From the cell containing the given text, extract its center point as (X, Y) coordinate. 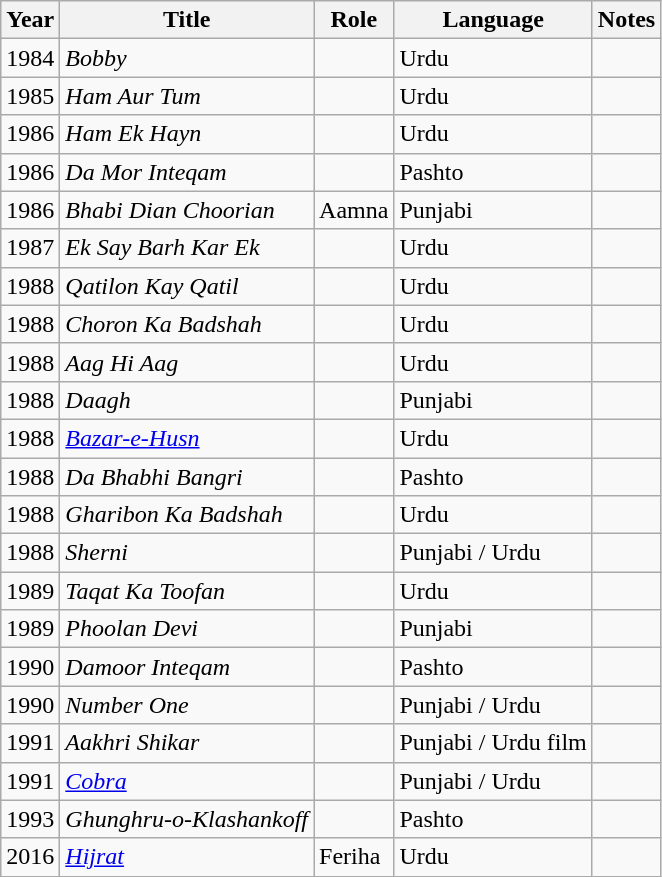
Ham Aur Tum (187, 96)
Aag Hi Aag (187, 362)
Title (187, 20)
Daagh (187, 400)
Damoor Inteqam (187, 667)
1993 (30, 819)
Bhabi Dian Choorian (187, 210)
Ghunghru-o-Klashankoff (187, 819)
1985 (30, 96)
Feriha (354, 857)
Number One (187, 705)
Punjabi / Urdu film (493, 743)
Da Bhabhi Bangri (187, 477)
Taqat Ka Toofan (187, 591)
1987 (30, 248)
Sherni (187, 553)
Role (354, 20)
Da Mor Inteqam (187, 172)
Bazar-e-Husn (187, 438)
Ek Say Barh Kar Ek (187, 248)
Cobra (187, 781)
Choron Ka Badshah (187, 324)
Year (30, 20)
Language (493, 20)
2016 (30, 857)
Gharibon Ka Badshah (187, 515)
Aakhri Shikar (187, 743)
1984 (30, 58)
Ham Ek Hayn (187, 134)
Hijrat (187, 857)
Notes (626, 20)
Bobby (187, 58)
Phoolan Devi (187, 629)
Aamna (354, 210)
Qatilon Kay Qatil (187, 286)
